Detect which cell encompasses the target text, then output its (X, Y) center coordinate. 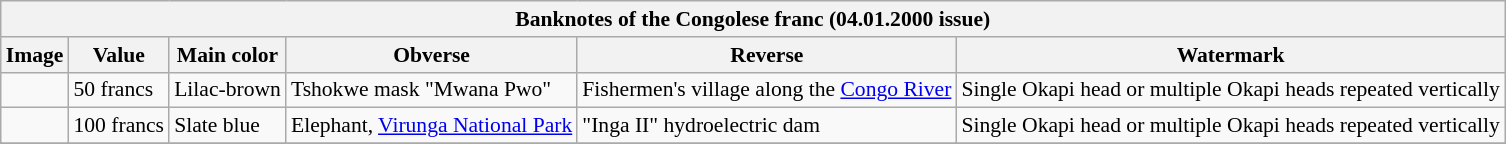
Tshokwe mask "Mwana Pwo" (432, 90)
100 francs (118, 126)
Image (35, 55)
Main color (228, 55)
"Inga II" hydroelectric dam (766, 126)
Obverse (432, 55)
Fishermen's village along the Congo River (766, 90)
Lilac-brown (228, 90)
Watermark (1230, 55)
Reverse (766, 55)
Elephant, Virunga National Park (432, 126)
Slate blue (228, 126)
50 francs (118, 90)
Banknotes of the Congolese franc (04.01.2000 issue) (753, 19)
Value (118, 55)
